Scan for the cell matching the given text and deliver its [x, y] coordinate at center. 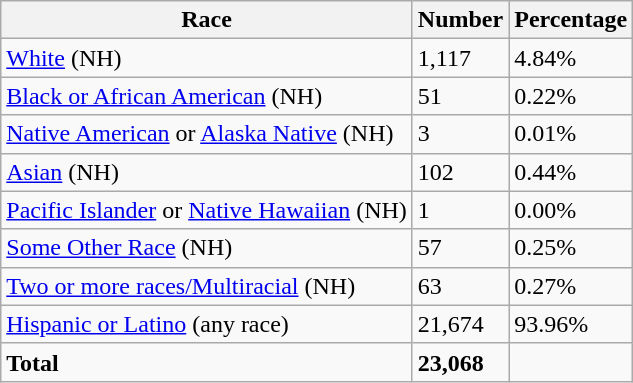
Race [207, 20]
3 [460, 134]
White (NH) [207, 58]
Some Other Race (NH) [207, 248]
Asian (NH) [207, 172]
51 [460, 96]
Percentage [571, 20]
57 [460, 248]
4.84% [571, 58]
1,117 [460, 58]
Number [460, 20]
21,674 [460, 324]
Pacific Islander or Native Hawaiian (NH) [207, 210]
0.27% [571, 286]
63 [460, 286]
Hispanic or Latino (any race) [207, 324]
102 [460, 172]
0.22% [571, 96]
23,068 [460, 362]
Two or more races/Multiracial (NH) [207, 286]
Native American or Alaska Native (NH) [207, 134]
1 [460, 210]
0.25% [571, 248]
0.01% [571, 134]
0.00% [571, 210]
Total [207, 362]
Black or African American (NH) [207, 96]
93.96% [571, 324]
0.44% [571, 172]
